For the text-containing cell, return its midpoint in [x, y] coordinate format. 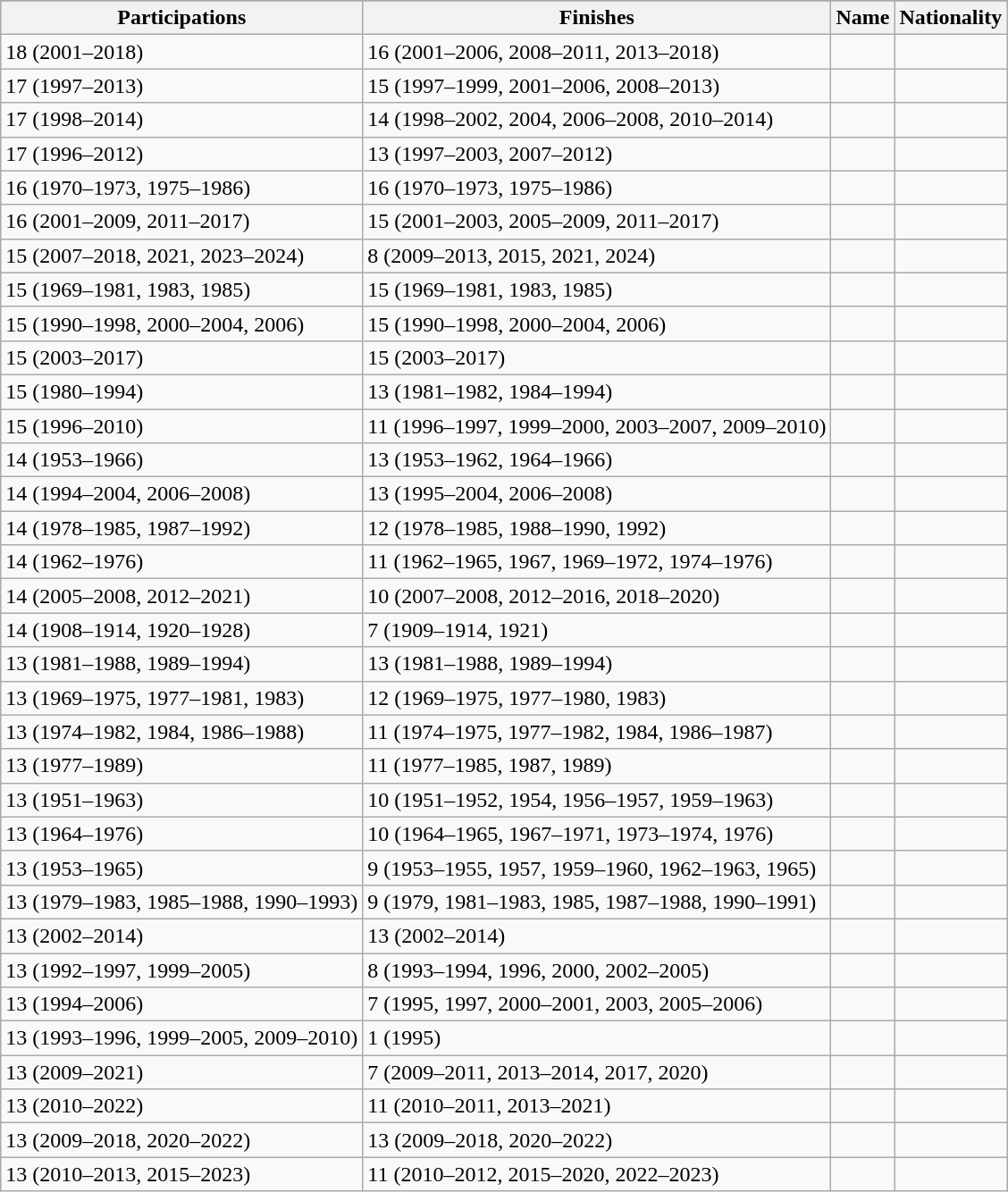
13 (2010–2022) [182, 1106]
13 (1974–1982, 1984, 1986–1988) [182, 732]
10 (1964–1965, 1967–1971, 1973–1974, 1976) [597, 834]
13 (1969–1975, 1977–1981, 1983) [182, 698]
14 (1994–2004, 2006–2008) [182, 494]
16 (2001–2006, 2008–2011, 2013–2018) [597, 52]
Name [863, 18]
14 (2005–2008, 2012–2021) [182, 596]
13 (2010–2013, 2015–2023) [182, 1174]
15 (2007–2018, 2021, 2023–2024) [182, 256]
12 (1969–1975, 1977–1980, 1983) [597, 698]
15 (1997–1999, 2001–2006, 2008–2013) [597, 86]
15 (1996–2010) [182, 426]
13 (1979–1983, 1985–1988, 1990–1993) [182, 902]
14 (1998–2002, 2004, 2006–2008, 2010–2014) [597, 120]
13 (1964–1976) [182, 834]
8 (1993–1994, 1996, 2000, 2002–2005) [597, 970]
11 (1996–1997, 1999–2000, 2003–2007, 2009–2010) [597, 426]
12 (1978–1985, 1988–1990, 1992) [597, 528]
9 (1953–1955, 1957, 1959–1960, 1962–1963, 1965) [597, 868]
13 (1992–1997, 1999–2005) [182, 970]
11 (1974–1975, 1977–1982, 1984, 1986–1987) [597, 732]
14 (1962–1976) [182, 562]
8 (2009–2013, 2015, 2021, 2024) [597, 256]
13 (1993–1996, 1999–2005, 2009–2010) [182, 1038]
17 (1997–2013) [182, 86]
16 (2001–2009, 2011–2017) [182, 222]
13 (1977–1989) [182, 766]
13 (1995–2004, 2006–2008) [597, 494]
10 (2007–2008, 2012–2016, 2018–2020) [597, 596]
13 (1953–1965) [182, 868]
17 (1996–2012) [182, 154]
17 (1998–2014) [182, 120]
14 (1953–1966) [182, 460]
15 (1980–1994) [182, 391]
10 (1951–1952, 1954, 1956–1957, 1959–1963) [597, 800]
13 (2009–2021) [182, 1072]
Nationality [951, 18]
11 (1977–1985, 1987, 1989) [597, 766]
13 (1994–2006) [182, 1004]
7 (1909–1914, 1921) [597, 630]
18 (2001–2018) [182, 52]
9 (1979, 1981–1983, 1985, 1987–1988, 1990–1991) [597, 902]
11 (1962–1965, 1967, 1969–1972, 1974–1976) [597, 562]
15 (2001–2003, 2005–2009, 2011–2017) [597, 222]
7 (1995, 1997, 2000–2001, 2003, 2005–2006) [597, 1004]
Finishes [597, 18]
Participations [182, 18]
13 (1953–1962, 1964–1966) [597, 460]
7 (2009–2011, 2013–2014, 2017, 2020) [597, 1072]
13 (1951–1963) [182, 800]
11 (2010–2012, 2015–2020, 2022–2023) [597, 1174]
1 (1995) [597, 1038]
13 (1997–2003, 2007–2012) [597, 154]
13 (1981–1982, 1984–1994) [597, 391]
14 (1908–1914, 1920–1928) [182, 630]
14 (1978–1985, 1987–1992) [182, 528]
11 (2010–2011, 2013–2021) [597, 1106]
